Provide the [X, Y] coordinate of the cell's center where the given text is located.  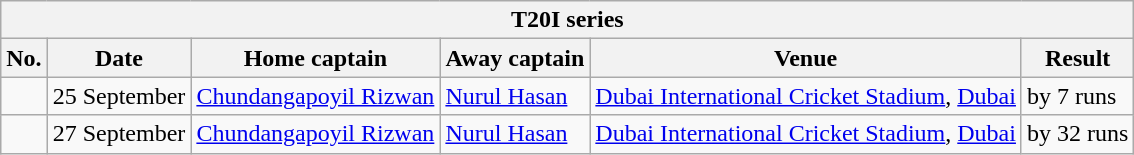
Date [119, 58]
No. [24, 58]
by 32 runs [1077, 134]
Result [1077, 58]
by 7 runs [1077, 96]
Away captain [515, 58]
27 September [119, 134]
T20I series [568, 20]
Venue [806, 58]
25 September [119, 96]
Home captain [316, 58]
